Find where the given text appears and provide that cell's center as (X, Y) coordinate. 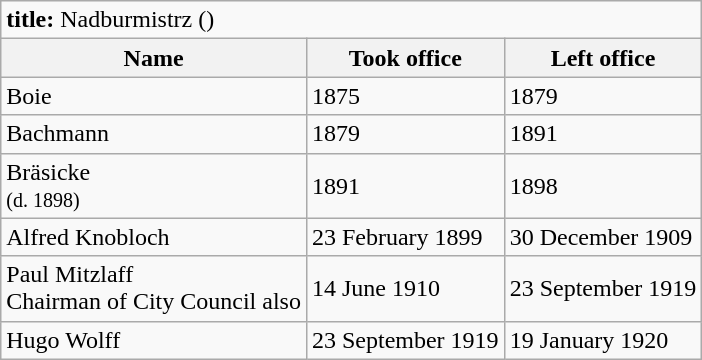
Left office (603, 58)
1875 (405, 96)
Bräsicke (d. 1898) (154, 186)
1898 (603, 186)
Hugo Wolff (154, 340)
30 December 1909 (603, 237)
Took office (405, 58)
Alfred Knobloch (154, 237)
Name (154, 58)
title: Nadburmistrz () (352, 20)
Bachmann (154, 134)
Paul Mitzlaff Chairman of City Council also (154, 288)
Boie (154, 96)
23 February 1899 (405, 237)
14 June 1910 (405, 288)
19 January 1920 (603, 340)
